Search for the cell housing the specified text and yield its (x, y) center coordinate. 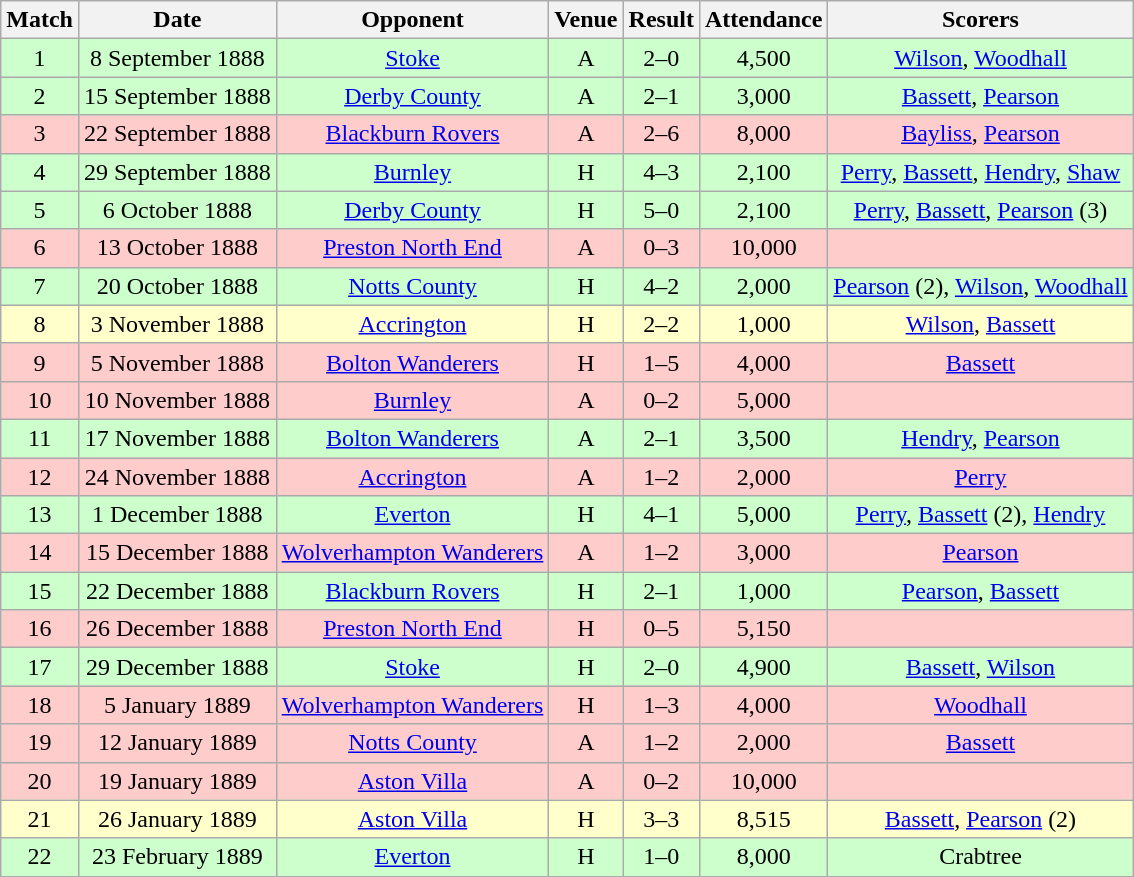
1 (40, 58)
19 January 1889 (177, 781)
Venue (586, 20)
Wilson, Bassett (980, 324)
Result (661, 20)
21 (40, 819)
18 (40, 705)
Hendry, Pearson (980, 438)
15 December 1888 (177, 553)
17 November 1888 (177, 438)
Date (177, 20)
12 (40, 477)
Perry, Bassett (2), Hendry (980, 515)
26 January 1889 (177, 819)
4,500 (763, 58)
4–1 (661, 515)
Bassett, Pearson (980, 96)
5,150 (763, 629)
2 (40, 96)
12 January 1889 (177, 743)
3 November 1888 (177, 324)
8 (40, 324)
4,900 (763, 667)
1–5 (661, 362)
Pearson, Bassett (980, 591)
0–3 (661, 248)
24 November 1888 (177, 477)
14 (40, 553)
Attendance (763, 20)
16 (40, 629)
1 December 1888 (177, 515)
23 February 1889 (177, 857)
22 (40, 857)
6 October 1888 (177, 210)
0–5 (661, 629)
15 September 1888 (177, 96)
5 January 1889 (177, 705)
10 November 1888 (177, 400)
4 (40, 172)
9 (40, 362)
Perry, Bassett, Hendry, Shaw (980, 172)
3 (40, 134)
Woodhall (980, 705)
11 (40, 438)
17 (40, 667)
Perry (980, 477)
5 November 1888 (177, 362)
26 December 1888 (177, 629)
2–6 (661, 134)
3–3 (661, 819)
3,500 (763, 438)
15 (40, 591)
Bayliss, Pearson (980, 134)
8,515 (763, 819)
13 October 1888 (177, 248)
Wilson, Woodhall (980, 58)
29 December 1888 (177, 667)
10 (40, 400)
2–2 (661, 324)
20 (40, 781)
Bassett, Pearson (2) (980, 819)
4–2 (661, 286)
Opponent (412, 20)
1–3 (661, 705)
19 (40, 743)
5 (40, 210)
Scorers (980, 20)
Bassett, Wilson (980, 667)
13 (40, 515)
Match (40, 20)
Crabtree (980, 857)
5–0 (661, 210)
8 September 1888 (177, 58)
1–0 (661, 857)
Pearson (980, 553)
20 October 1888 (177, 286)
Pearson (2), Wilson, Woodhall (980, 286)
22 December 1888 (177, 591)
29 September 1888 (177, 172)
22 September 1888 (177, 134)
7 (40, 286)
6 (40, 248)
Perry, Bassett, Pearson (3) (980, 210)
4–3 (661, 172)
